Output the (X, Y) coordinate of the center of the cell containing the given text.  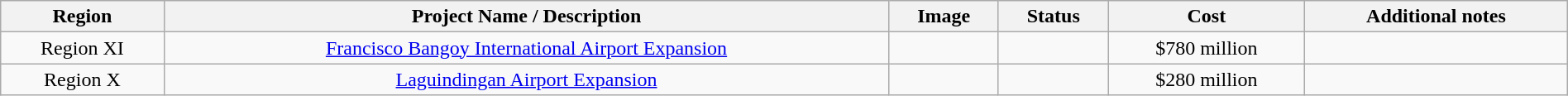
Region X (83, 79)
Image (944, 17)
Region (83, 17)
Additional notes (1437, 17)
$280 million (1206, 79)
Cost (1206, 17)
Region XI (83, 48)
Francisco Bangoy International Airport Expansion (526, 48)
Status (1054, 17)
Project Name / Description (526, 17)
Laguindingan Airport Expansion (526, 79)
$780 million (1206, 48)
